Detect which cell encompasses the target text, then output its (X, Y) center coordinate. 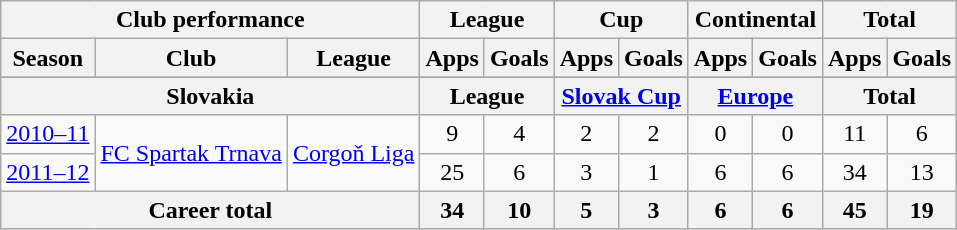
19 (922, 210)
5 (586, 210)
Club performance (210, 20)
Club (191, 58)
Career total (210, 210)
Season (48, 58)
Slovakia (210, 96)
13 (922, 172)
2010–11 (48, 134)
11 (854, 134)
FC Spartak Trnava (191, 153)
Cup (621, 20)
Continental (755, 20)
1 (654, 172)
Slovak Cup (621, 96)
4 (519, 134)
10 (519, 210)
25 (452, 172)
9 (452, 134)
2011–12 (48, 172)
Europe (755, 96)
Corgoň Liga (354, 153)
45 (854, 210)
